Output the [x, y] coordinate of the center of the cell containing the given text.  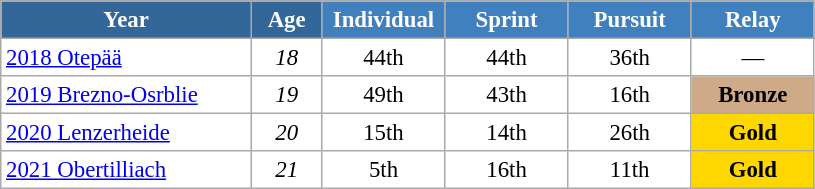
2021 Obertilliach [126, 170]
19 [286, 95]
Individual [384, 20]
Pursuit [630, 20]
21 [286, 170]
20 [286, 133]
26th [630, 133]
2020 Lenzerheide [126, 133]
14th [506, 133]
5th [384, 170]
43th [506, 95]
2018 Otepää [126, 58]
— [752, 58]
Sprint [506, 20]
Year [126, 20]
2019 Brezno-Osrblie [126, 95]
Bronze [752, 95]
11th [630, 170]
15th [384, 133]
49th [384, 95]
18 [286, 58]
Age [286, 20]
36th [630, 58]
Relay [752, 20]
